Return the [X, Y] coordinate for the center point of the cell that contains the specified text.  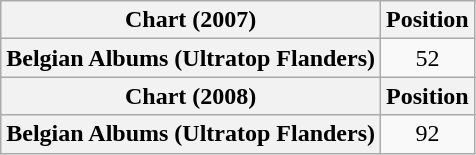
Chart (2008) [191, 96]
Chart (2007) [191, 20]
92 [428, 134]
52 [428, 58]
